Return (X, Y) of the center of cell containing provided text 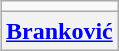
Branković (59, 31)
